Locate the cell with the specified text and output its [X, Y] center coordinate. 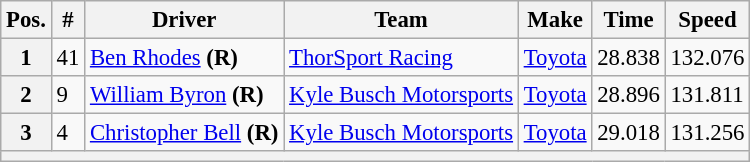
Team [402, 20]
4 [68, 133]
28.896 [628, 95]
132.076 [708, 58]
ThorSport Racing [402, 58]
Pos. [26, 20]
Driver [184, 20]
41 [68, 58]
29.018 [628, 133]
Time [628, 20]
Speed [708, 20]
William Byron (R) [184, 95]
131.811 [708, 95]
# [68, 20]
9 [68, 95]
2 [26, 95]
3 [26, 133]
Christopher Bell (R) [184, 133]
28.838 [628, 58]
Make [555, 20]
131.256 [708, 133]
1 [26, 58]
Ben Rhodes (R) [184, 58]
